Locate the cell with the specified text and output its [X, Y] center coordinate. 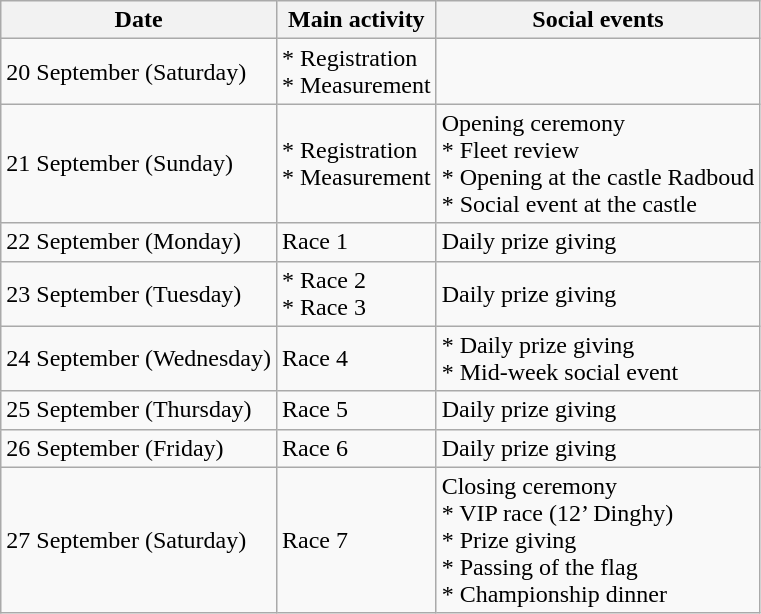
21 September (Sunday) [139, 164]
25 September (Thursday) [139, 410]
Race 6 [356, 448]
Date [139, 20]
22 September (Monday) [139, 242]
Race 5 [356, 410]
Race 1 [356, 242]
23 September (Tuesday) [139, 294]
Opening ceremony* Fleet review* Opening at the castle Radboud* Social event at the castle [598, 164]
27 September (Saturday) [139, 540]
Social events [598, 20]
* Daily prize giving* Mid-week social event [598, 358]
Closing ceremony * VIP race (12’ Dinghy)* Prize giving* Passing of the flag* Championship dinner [598, 540]
* Race 2* Race 3 [356, 294]
Main activity [356, 20]
26 September (Friday) [139, 448]
Race 4 [356, 358]
24 September (Wednesday) [139, 358]
20 September (Saturday) [139, 72]
Race 7 [356, 540]
